Scan for the cell matching the given text and deliver its [x, y] coordinate at center. 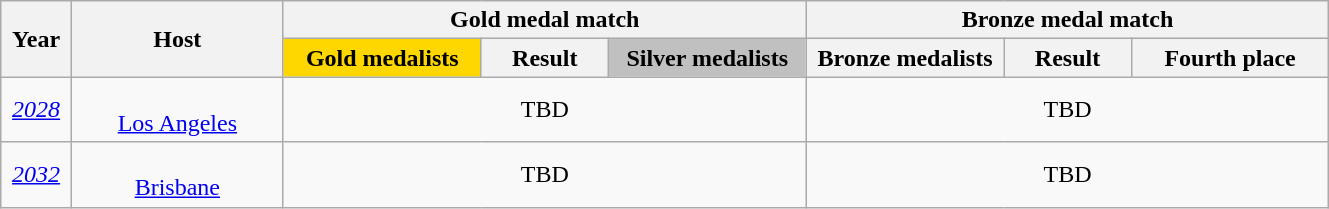
Bronze medalists [905, 58]
2032 [36, 174]
Los Angeles [177, 110]
Gold medalists [382, 58]
Bronze medal match [1068, 20]
Year [36, 39]
Host [177, 39]
2028 [36, 110]
Gold medal match [544, 20]
Silver medalists [707, 58]
Brisbane [177, 174]
Fourth place [1230, 58]
